Capture the cell that displays the provided text and extract its (X, Y) central coordinate. 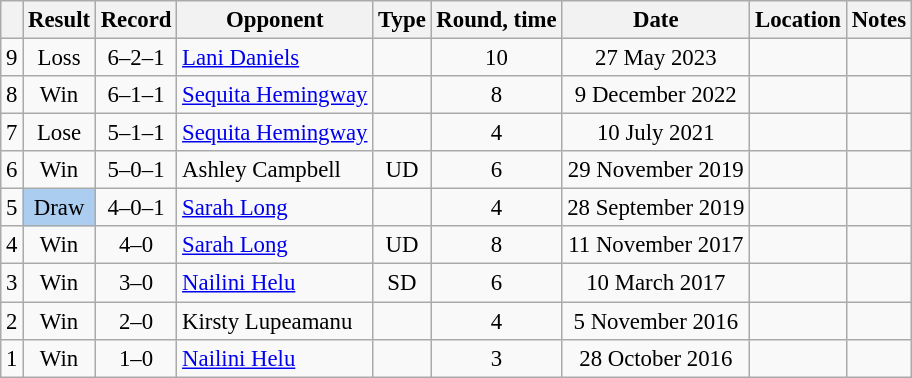
Record (136, 20)
5 November 2016 (656, 321)
3–0 (136, 283)
Ashley Campbell (275, 170)
5–1–1 (136, 133)
Date (656, 20)
6–1–1 (136, 95)
2 (12, 321)
Result (60, 20)
11 November 2017 (656, 245)
Notes (878, 20)
27 May 2023 (656, 58)
6–2–1 (136, 58)
10 (496, 58)
1 (12, 358)
Draw (60, 208)
28 September 2019 (656, 208)
Opponent (275, 20)
5–0–1 (136, 170)
2–0 (136, 321)
Kirsty Lupeamanu (275, 321)
5 (12, 208)
10 March 2017 (656, 283)
Round, time (496, 20)
SD (402, 283)
Loss (60, 58)
10 July 2021 (656, 133)
9 (12, 58)
Lose (60, 133)
4–0–1 (136, 208)
28 October 2016 (656, 358)
Lani Daniels (275, 58)
29 November 2019 (656, 170)
Type (402, 20)
1–0 (136, 358)
Location (798, 20)
9 December 2022 (656, 95)
4–0 (136, 245)
7 (12, 133)
